Identify which cell holds the provided text, then report its (X, Y) central coordinate. 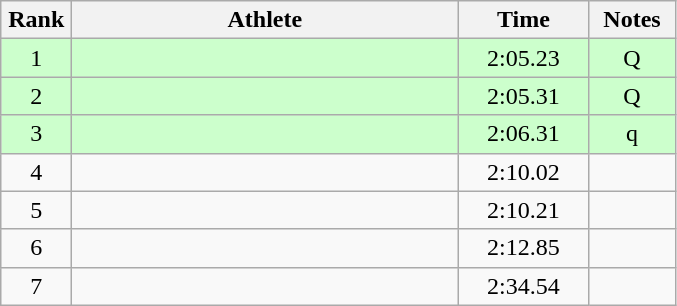
3 (36, 134)
2:05.31 (524, 96)
Time (524, 20)
2:12.85 (524, 248)
2:05.23 (524, 58)
q (632, 134)
2:10.02 (524, 172)
2 (36, 96)
2:34.54 (524, 286)
Athlete (265, 20)
2:06.31 (524, 134)
5 (36, 210)
6 (36, 248)
Notes (632, 20)
7 (36, 286)
4 (36, 172)
1 (36, 58)
2:10.21 (524, 210)
Rank (36, 20)
